Locate the cell with the specified text and output its [x, y] center coordinate. 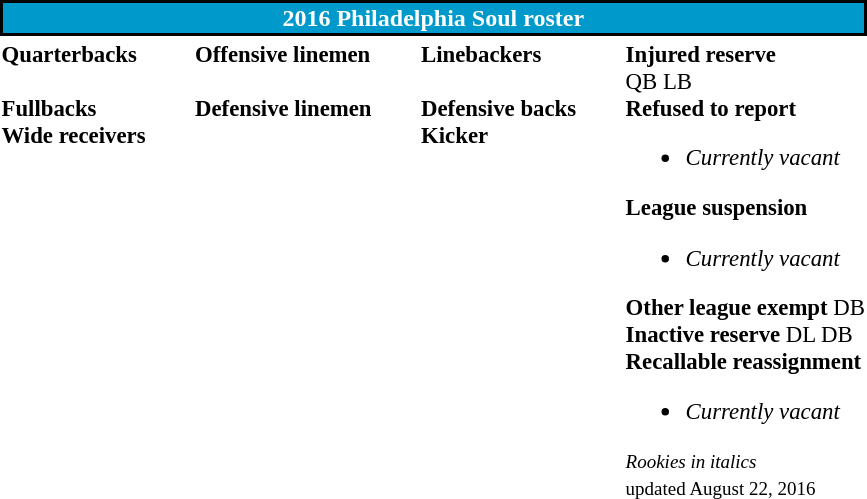
2016 Philadelphia Soul roster [433, 18]
